Return the (x, y) coordinate for the center point of the cell that contains the specified text.  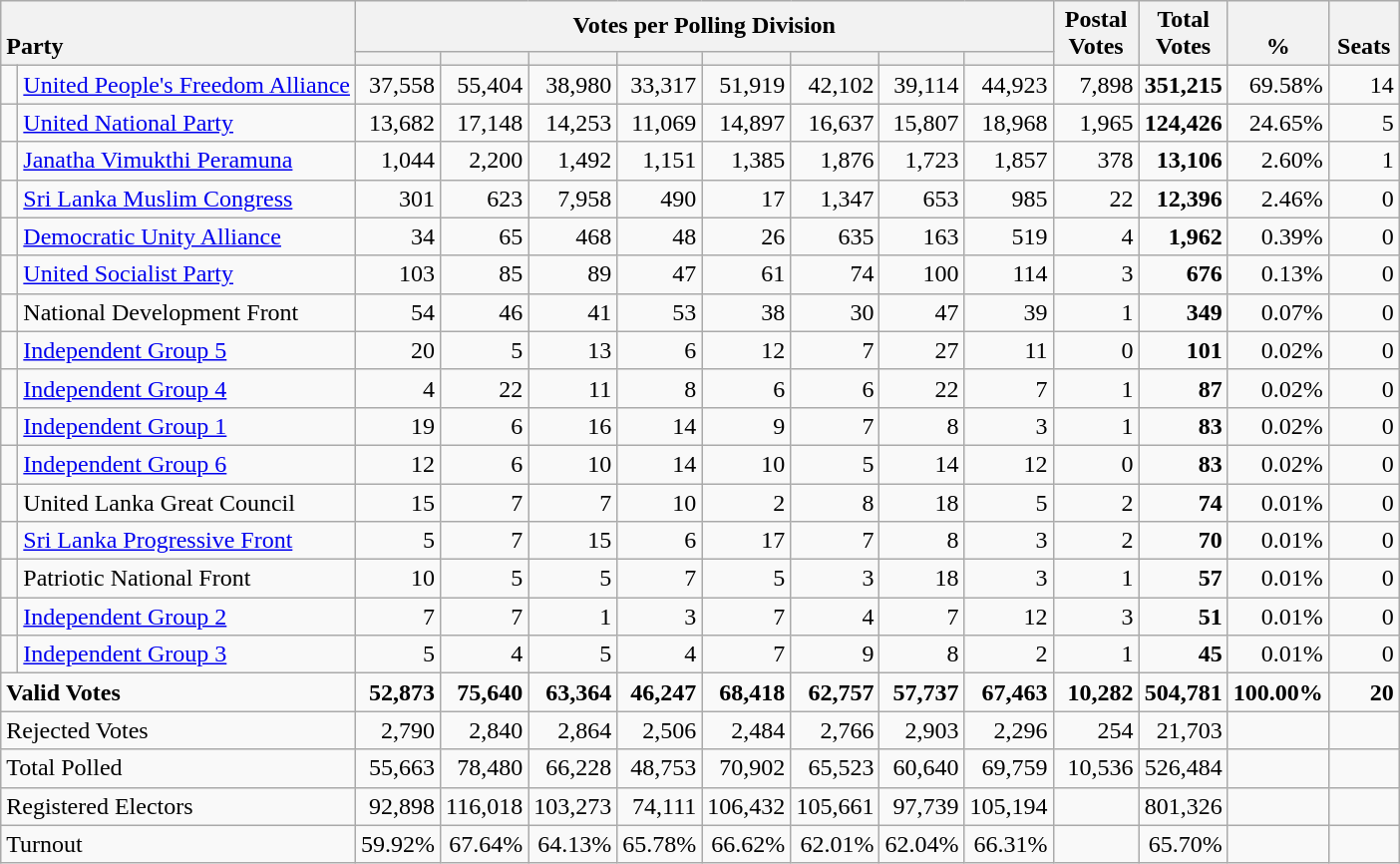
46 (485, 312)
14,253 (572, 123)
1,876 (836, 161)
70 (1183, 541)
2,296 (1009, 730)
Janatha Vimukthi Peramuna (187, 161)
53 (660, 312)
42,102 (836, 85)
Independent Group 3 (187, 654)
57,737 (921, 692)
62.04% (921, 844)
Party (178, 34)
1,347 (836, 199)
18,968 (1009, 123)
66,228 (572, 768)
0.39% (1278, 236)
67.64% (485, 844)
12,396 (1183, 199)
United Socialist Party (187, 274)
2,484 (746, 730)
Rejected Votes (178, 730)
2.60% (1278, 161)
46,247 (660, 692)
7,898 (1096, 85)
2,790 (397, 730)
87 (1183, 388)
163 (921, 236)
468 (572, 236)
100.00% (1278, 692)
55,663 (397, 768)
16 (572, 426)
623 (485, 199)
0.07% (1278, 312)
Valid Votes (178, 692)
349 (1183, 312)
34 (397, 236)
30 (836, 312)
United National Party (187, 123)
653 (921, 199)
17,148 (485, 123)
10,536 (1096, 768)
1,965 (1096, 123)
2,903 (921, 730)
103 (397, 274)
254 (1096, 730)
Votes per Polling Division (704, 26)
105,661 (836, 806)
39 (1009, 312)
89 (572, 274)
105,194 (1009, 806)
1,962 (1183, 236)
2,506 (660, 730)
13,106 (1183, 161)
National Development Front (187, 312)
Total Polled (178, 768)
Independent Group 5 (187, 350)
0.13% (1278, 274)
2,200 (485, 161)
1,723 (921, 161)
1,044 (397, 161)
38 (746, 312)
11,069 (660, 123)
97,739 (921, 806)
14,897 (746, 123)
52,873 (397, 692)
1,492 (572, 161)
65.78% (660, 844)
24.65% (1278, 123)
676 (1183, 274)
301 (397, 199)
Turnout (178, 844)
Independent Group 1 (187, 426)
60,640 (921, 768)
Independent Group 6 (187, 464)
26 (746, 236)
41 (572, 312)
Registered Electors (178, 806)
United People's Freedom Alliance (187, 85)
378 (1096, 161)
103,273 (572, 806)
65.70% (1183, 844)
Sri Lanka Muslim Congress (187, 199)
Sri Lanka Progressive Front (187, 541)
44,923 (1009, 85)
Independent Group 4 (187, 388)
116,018 (485, 806)
75,640 (485, 692)
65,523 (836, 768)
504,781 (1183, 692)
7,958 (572, 199)
519 (1009, 236)
Democratic Unity Alliance (187, 236)
51,919 (746, 85)
1,151 (660, 161)
85 (485, 274)
124,426 (1183, 123)
100 (921, 274)
1,857 (1009, 161)
74,111 (660, 806)
62,757 (836, 692)
% (1278, 34)
55,404 (485, 85)
70,902 (746, 768)
15,807 (921, 123)
27 (921, 350)
2,766 (836, 730)
Independent Group 2 (187, 617)
66.62% (746, 844)
38,980 (572, 85)
101 (1183, 350)
48 (660, 236)
10,282 (1096, 692)
635 (836, 236)
59.92% (397, 844)
Total Votes (1183, 34)
68,418 (746, 692)
65 (485, 236)
67,463 (1009, 692)
21,703 (1183, 730)
92,898 (397, 806)
801,326 (1183, 806)
57 (1183, 579)
78,480 (485, 768)
19 (397, 426)
61 (746, 274)
526,484 (1183, 768)
69,759 (1009, 768)
985 (1009, 199)
2,840 (485, 730)
13,682 (397, 123)
13 (572, 350)
United Lanka Great Council (187, 502)
1,385 (746, 161)
Patriotic National Front (187, 579)
64.13% (572, 844)
490 (660, 199)
69.58% (1278, 85)
Seats (1364, 34)
2.46% (1278, 199)
351,215 (1183, 85)
106,432 (746, 806)
37,558 (397, 85)
33,317 (660, 85)
51 (1183, 617)
54 (397, 312)
66.31% (1009, 844)
PostalVotes (1096, 34)
39,114 (921, 85)
62.01% (836, 844)
45 (1183, 654)
114 (1009, 274)
48,753 (660, 768)
2,864 (572, 730)
63,364 (572, 692)
16,637 (836, 123)
